Capture the cell that displays the provided text and extract its [X, Y] central coordinate. 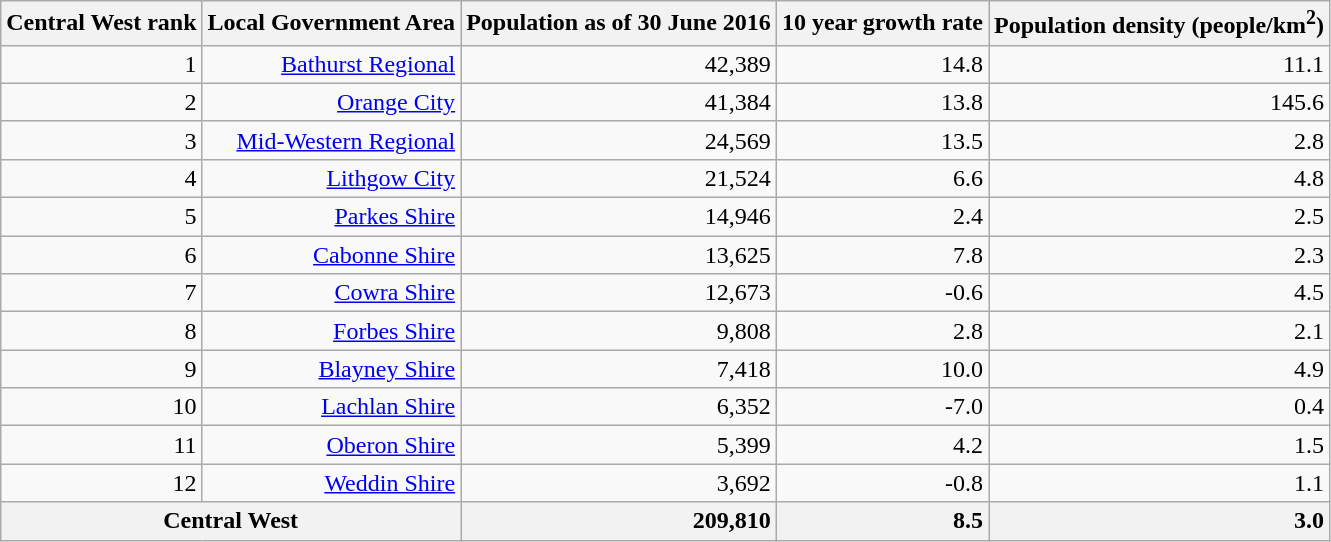
7.8 [882, 255]
Cowra Shire [332, 293]
21,524 [619, 178]
6,352 [619, 407]
Central West rank [102, 24]
3 [102, 140]
10 [102, 407]
2.4 [882, 217]
-7.0 [882, 407]
42,389 [619, 64]
Cabonne Shire [332, 255]
10.0 [882, 369]
3,692 [619, 483]
209,810 [619, 521]
Blayney Shire [332, 369]
8.5 [882, 521]
Central West [231, 521]
-0.6 [882, 293]
13,625 [619, 255]
2.1 [1160, 331]
13.8 [882, 102]
1.5 [1160, 445]
14.8 [882, 64]
4.5 [1160, 293]
10 year growth rate [882, 24]
11.1 [1160, 64]
1 [102, 64]
Oberon Shire [332, 445]
Parkes Shire [332, 217]
2 [102, 102]
7,418 [619, 369]
24,569 [619, 140]
9,808 [619, 331]
Lachlan Shire [332, 407]
11 [102, 445]
6 [102, 255]
4 [102, 178]
13.5 [882, 140]
41,384 [619, 102]
Local Government Area [332, 24]
Population density (people/km2) [1160, 24]
6.6 [882, 178]
5,399 [619, 445]
9 [102, 369]
Orange City [332, 102]
2.3 [1160, 255]
8 [102, 331]
4.9 [1160, 369]
Weddin Shire [332, 483]
4.2 [882, 445]
-0.8 [882, 483]
12 [102, 483]
Forbes Shire [332, 331]
2.5 [1160, 217]
14,946 [619, 217]
4.8 [1160, 178]
1.1 [1160, 483]
0.4 [1160, 407]
Mid-Western Regional [332, 140]
145.6 [1160, 102]
Lithgow City [332, 178]
3.0 [1160, 521]
Bathurst Regional [332, 64]
12,673 [619, 293]
5 [102, 217]
7 [102, 293]
Population as of 30 June 2016 [619, 24]
